Provide the (X, Y) coordinate of the cell's center where the given text is located.  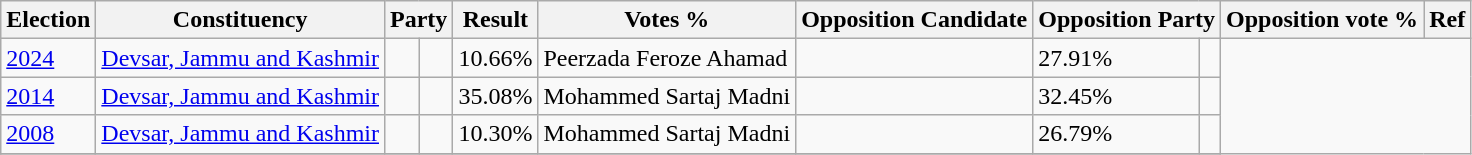
Peerzada Feroze Ahamad (667, 58)
Election (48, 20)
Result (496, 20)
Votes % (667, 20)
Opposition Candidate (914, 20)
10.66% (496, 58)
26.79% (1116, 134)
Party (419, 20)
Ref (1448, 20)
2024 (48, 58)
2008 (48, 134)
32.45% (1116, 96)
35.08% (496, 96)
Opposition Party (1127, 20)
2014 (48, 96)
10.30% (496, 134)
27.91% (1116, 58)
Opposition vote % (1322, 20)
Constituency (240, 20)
